Scan for the cell matching the given text and deliver its (x, y) coordinate at center. 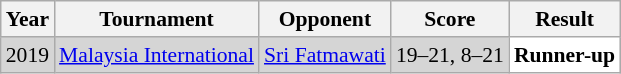
Result (564, 19)
Tournament (156, 19)
Malaysia International (156, 55)
Runner-up (564, 55)
19–21, 8–21 (450, 55)
Opponent (325, 19)
2019 (28, 55)
Score (450, 19)
Year (28, 19)
Sri Fatmawati (325, 55)
